Scan for the cell matching the given text and deliver its [X, Y] coordinate at center. 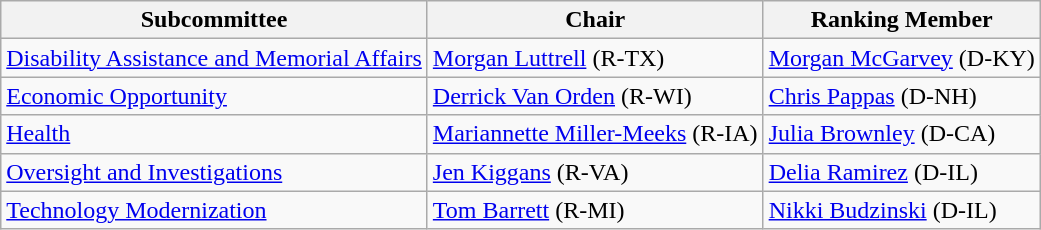
Technology Modernization [214, 210]
Nikki Budzinski (D-IL) [902, 210]
Subcommittee [214, 20]
Derrick Van Orden (R-WI) [595, 96]
Mariannette Miller-Meeks (R-IA) [595, 134]
Disability Assistance and Memorial Affairs [214, 58]
Economic Opportunity [214, 96]
Delia Ramirez (D-IL) [902, 172]
Tom Barrett (R-MI) [595, 210]
Oversight and Investigations [214, 172]
Morgan Luttrell (R-TX) [595, 58]
Chris Pappas (D-NH) [902, 96]
Morgan McGarvey (D-KY) [902, 58]
Chair [595, 20]
Jen Kiggans (R-VA) [595, 172]
Health [214, 134]
Ranking Member [902, 20]
Julia Brownley (D-CA) [902, 134]
